Find where the given text appears and provide that cell's center as [X, Y] coordinate. 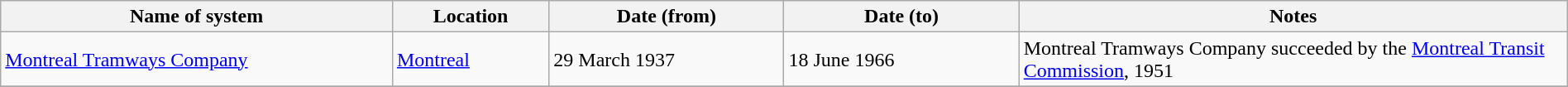
Notes [1293, 17]
Name of system [197, 17]
Location [470, 17]
29 March 1937 [667, 60]
Date (from) [667, 17]
Date (to) [901, 17]
Montreal Tramways Company [197, 60]
Montreal [470, 60]
Montreal Tramways Company succeeded by the Montreal Transit Commission, 1951 [1293, 60]
18 June 1966 [901, 60]
